Scan for the cell matching the given text and deliver its [X, Y] coordinate at center. 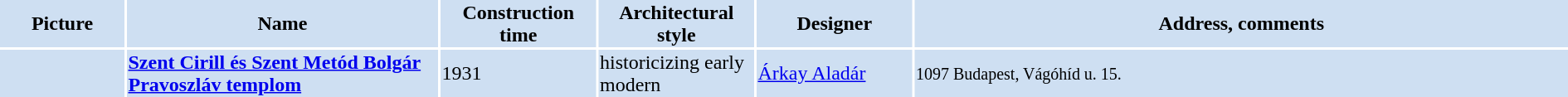
Szent Cirill és Szent Metód Bolgár Pravoszláv templom [282, 73]
Árkay Aladár [835, 73]
Designer [835, 23]
Name [282, 23]
1097 Budapest, Vágóhíd u. 15. [1241, 73]
1931 [519, 73]
Address, comments [1241, 23]
Construction time [519, 23]
Architectural style [677, 23]
historicizing early modern [677, 73]
Picture [62, 23]
